Scan for the cell matching the given text and deliver its [x, y] coordinate at center. 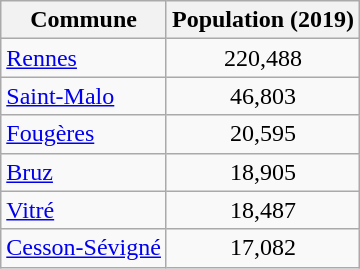
Rennes [84, 58]
Cesson-Sévigné [84, 248]
20,595 [262, 134]
18,487 [262, 210]
46,803 [262, 96]
Saint-Malo [84, 96]
Bruz [84, 172]
Commune [84, 20]
Vitré [84, 210]
Fougères [84, 134]
17,082 [262, 248]
Population (2019) [262, 20]
18,905 [262, 172]
220,488 [262, 58]
